Pinpoint the cell where the given text exists, returning its [x, y] midpoint coordinate. 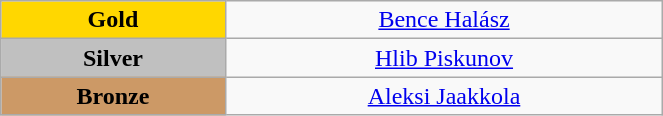
Bronze [113, 96]
Hlib Piskunov [444, 58]
Gold [113, 20]
Bence Halász [444, 20]
Aleksi Jaakkola [444, 96]
Silver [113, 58]
